Return the [X, Y] coordinate for the center point of the cell that contains the specified text.  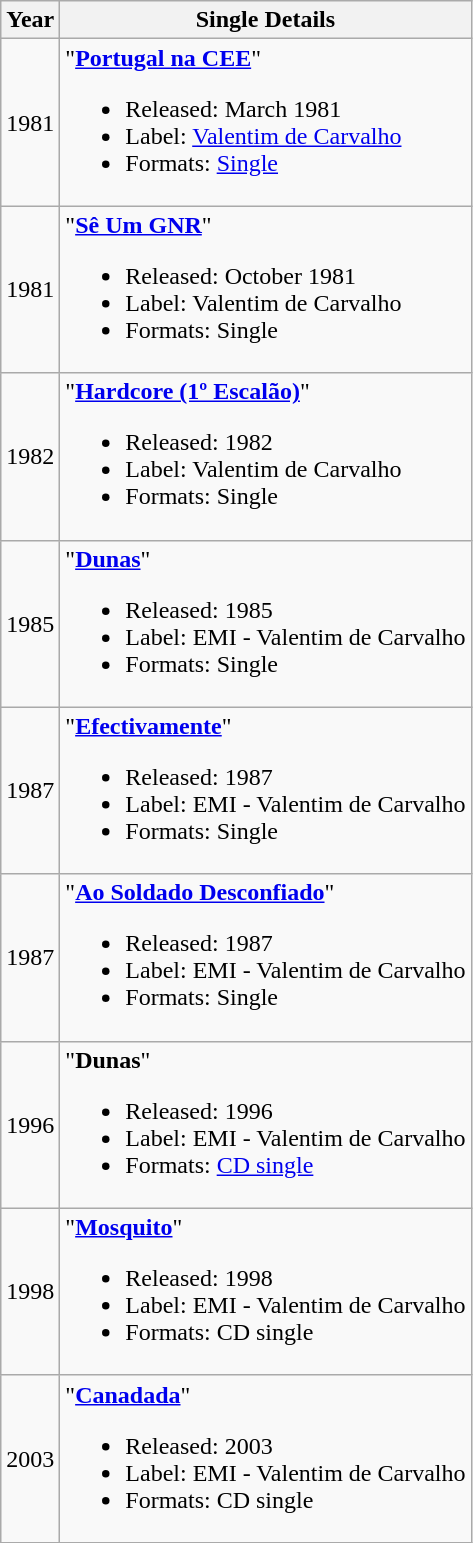
"Portugal na CEE"Released: March 1981Label: Valentim de CarvalhoFormats: Single [266, 122]
"Canadada"Released: 2003Label: EMI - Valentim de CarvalhoFormats: CD single [266, 1458]
"Dunas"Released: 1996Label: EMI - Valentim de CarvalhoFormats: CD single [266, 1124]
"Mosquito"Released: 1998Label: EMI - Valentim de CarvalhoFormats: CD single [266, 1292]
"Sê Um GNR"Released: October 1981Label: Valentim de CarvalhoFormats: Single [266, 290]
"Hardcore (1º Escalão)"Released: 1982Label: Valentim de CarvalhoFormats: Single [266, 456]
"Dunas"Released: 1985Label: EMI - Valentim de CarvalhoFormats: Single [266, 624]
1996 [30, 1124]
Single Details [266, 20]
1985 [30, 624]
Year [30, 20]
2003 [30, 1458]
1998 [30, 1292]
"Efectivamente"Released: 1987Label: EMI - Valentim de CarvalhoFormats: Single [266, 790]
1982 [30, 456]
"Ao Soldado Desconfiado"Released: 1987Label: EMI - Valentim de CarvalhoFormats: Single [266, 958]
